From the cell containing the given text, extract its center point as (x, y) coordinate. 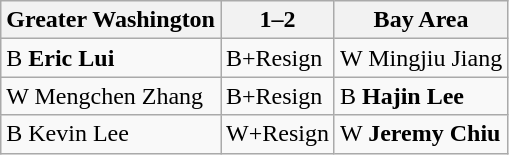
W Mengchen Zhang (111, 96)
W Mingjiu Jiang (420, 58)
Greater Washington (111, 20)
1–2 (277, 20)
B Kevin Lee (111, 134)
W+Resign (277, 134)
Bay Area (420, 20)
B Hajin Lee (420, 96)
W Jeremy Chiu (420, 134)
B Eric Lui (111, 58)
